From the cell containing the given text, extract its center point as [X, Y] coordinate. 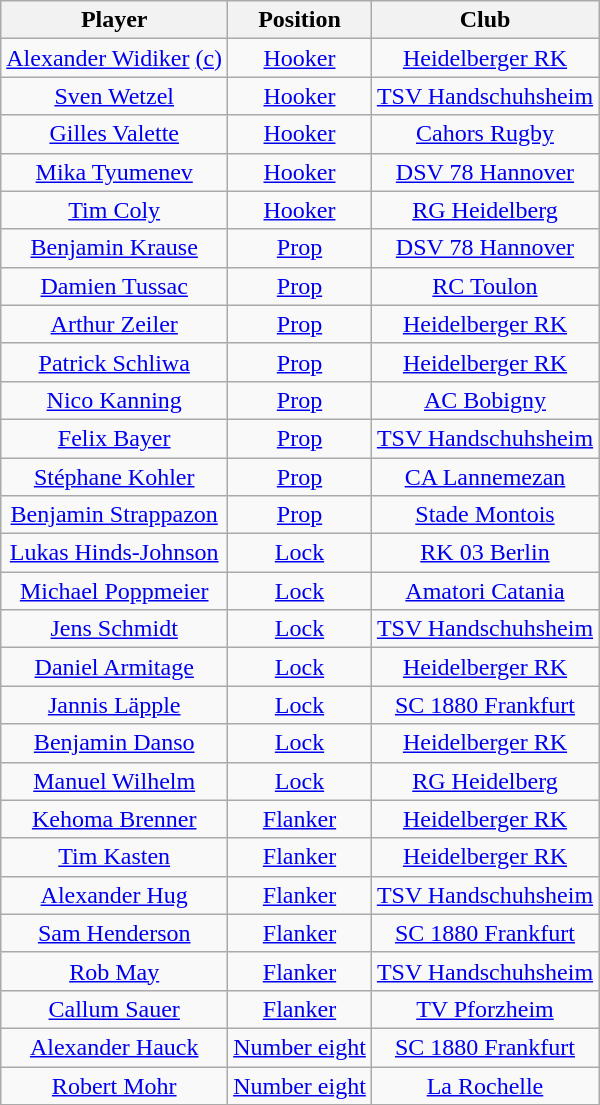
Tim Coly [114, 210]
RC Toulon [484, 286]
Felix Bayer [114, 438]
Stade Montois [484, 515]
Damien Tussac [114, 286]
Mika Tyumenev [114, 172]
La Rochelle [484, 1085]
AC Bobigny [484, 400]
Patrick Schliwa [114, 362]
Alexander Hauck [114, 1047]
Sven Wetzel [114, 96]
TV Pforzheim [484, 1009]
Benjamin Krause [114, 248]
Stéphane Kohler [114, 477]
Nico Kanning [114, 400]
Sam Henderson [114, 933]
Michael Poppmeier [114, 591]
RK 03 Berlin [484, 553]
Kehoma Brenner [114, 819]
Jannis Läpple [114, 705]
Arthur Zeiler [114, 324]
Rob May [114, 971]
Tim Kasten [114, 857]
Callum Sauer [114, 1009]
Robert Mohr [114, 1085]
Player [114, 20]
Benjamin Danso [114, 743]
Position [300, 20]
Amatori Catania [484, 591]
Jens Schmidt [114, 629]
Manuel Wilhelm [114, 781]
Daniel Armitage [114, 667]
Alexander Hug [114, 895]
CA Lannemezan [484, 477]
Gilles Valette [114, 134]
Benjamin Strappazon [114, 515]
Cahors Rugby [484, 134]
Lukas Hinds-Johnson [114, 553]
Club [484, 20]
Alexander Widiker (c) [114, 58]
